Output the [x, y] coordinate of the center of the cell containing the given text.  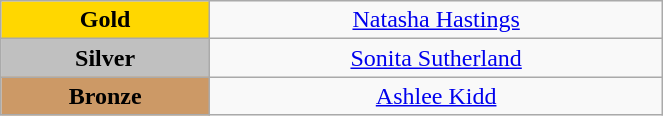
Ashlee Kidd [436, 96]
Natasha Hastings [436, 20]
Bronze [106, 96]
Silver [106, 58]
Sonita Sutherland [436, 58]
Gold [106, 20]
